Provide the (X, Y) coordinate of the cell's center where the given text is located.  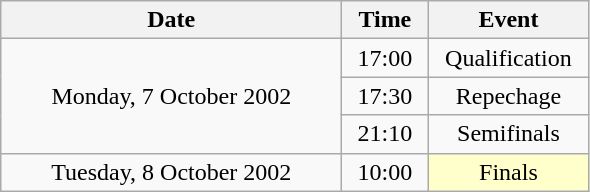
17:30 (385, 96)
Semifinals (508, 134)
Qualification (508, 58)
Tuesday, 8 October 2002 (172, 172)
Repechage (508, 96)
Monday, 7 October 2002 (172, 96)
21:10 (385, 134)
Time (385, 20)
Event (508, 20)
10:00 (385, 172)
17:00 (385, 58)
Date (172, 20)
Finals (508, 172)
